From the cell containing the given text, extract its center point as [x, y] coordinate. 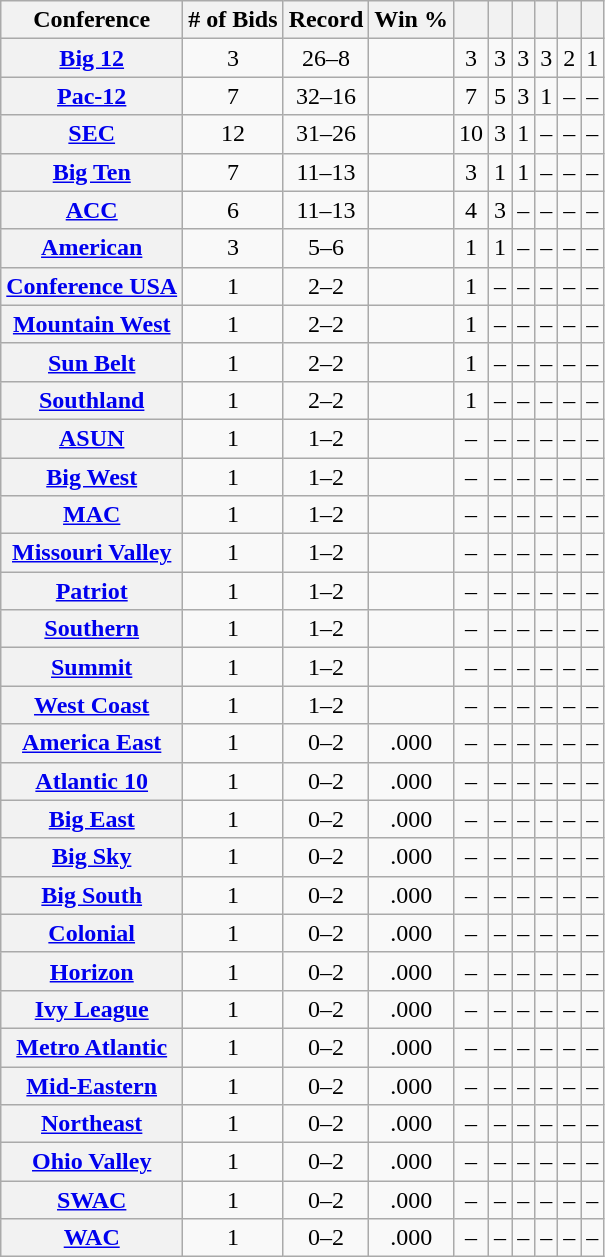
Atlantic 10 [92, 781]
ASUN [92, 438]
10 [470, 134]
MAC [92, 515]
Conference [92, 20]
Big 12 [92, 58]
Pac-12 [92, 96]
32–16 [326, 96]
Mountain West [92, 324]
Big East [92, 819]
Mid-Eastern [92, 1085]
SEC [92, 134]
Colonial [92, 933]
26–8 [326, 58]
West Coast [92, 705]
SWAC [92, 1200]
5–6 [326, 248]
WAC [92, 1238]
12 [233, 134]
Horizon [92, 971]
Missouri Valley [92, 553]
Southern [92, 629]
Record [326, 20]
Big West [92, 477]
ACC [92, 210]
6 [233, 210]
American [92, 248]
31–26 [326, 134]
Patriot [92, 591]
2 [570, 58]
Metro Atlantic [92, 1047]
Southland [92, 400]
Big Sky [92, 857]
Big South [92, 895]
Sun Belt [92, 362]
America East [92, 743]
Northeast [92, 1124]
# of Bids [233, 20]
Big Ten [92, 172]
Ohio Valley [92, 1162]
5 [500, 96]
Ivy League [92, 1009]
4 [470, 210]
Win % [412, 20]
Summit [92, 667]
Conference USA [92, 286]
